Locate the cell with the specified text and output its (X, Y) center coordinate. 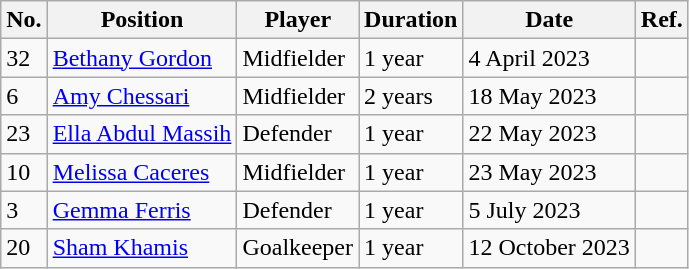
No. (24, 20)
Amy Chessari (142, 96)
12 October 2023 (549, 248)
32 (24, 58)
Date (549, 20)
Ella Abdul Massih (142, 134)
Ref. (662, 20)
Position (142, 20)
23 (24, 134)
Player (298, 20)
Duration (411, 20)
Bethany Gordon (142, 58)
Melissa Caceres (142, 172)
Goalkeeper (298, 248)
10 (24, 172)
18 May 2023 (549, 96)
5 July 2023 (549, 210)
3 (24, 210)
20 (24, 248)
6 (24, 96)
Gemma Ferris (142, 210)
23 May 2023 (549, 172)
2 years (411, 96)
Sham Khamis (142, 248)
22 May 2023 (549, 134)
4 April 2023 (549, 58)
